Identify which cell holds the provided text, then report its (X, Y) central coordinate. 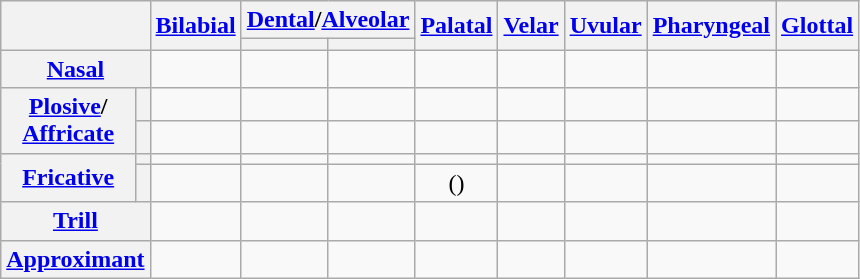
Fricative (68, 178)
Nasal (76, 69)
Bilabial (196, 26)
Uvular (606, 26)
() (456, 183)
Glottal (818, 26)
Approximant (76, 259)
Dental/Alveolar (328, 20)
Palatal (456, 26)
Velar (531, 26)
Plosive/Affricate (68, 120)
Trill (76, 221)
Pharyngeal (711, 26)
